Search for the cell housing the specified text and yield its (X, Y) center coordinate. 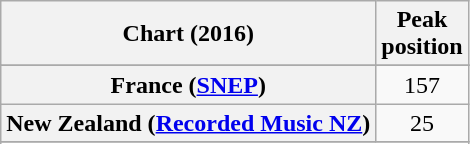
25 (422, 123)
Chart (2016) (188, 34)
157 (422, 85)
France (SNEP) (188, 85)
Peak position (422, 34)
New Zealand (Recorded Music NZ) (188, 123)
